Identify which cell holds the provided text, then report its [X, Y] central coordinate. 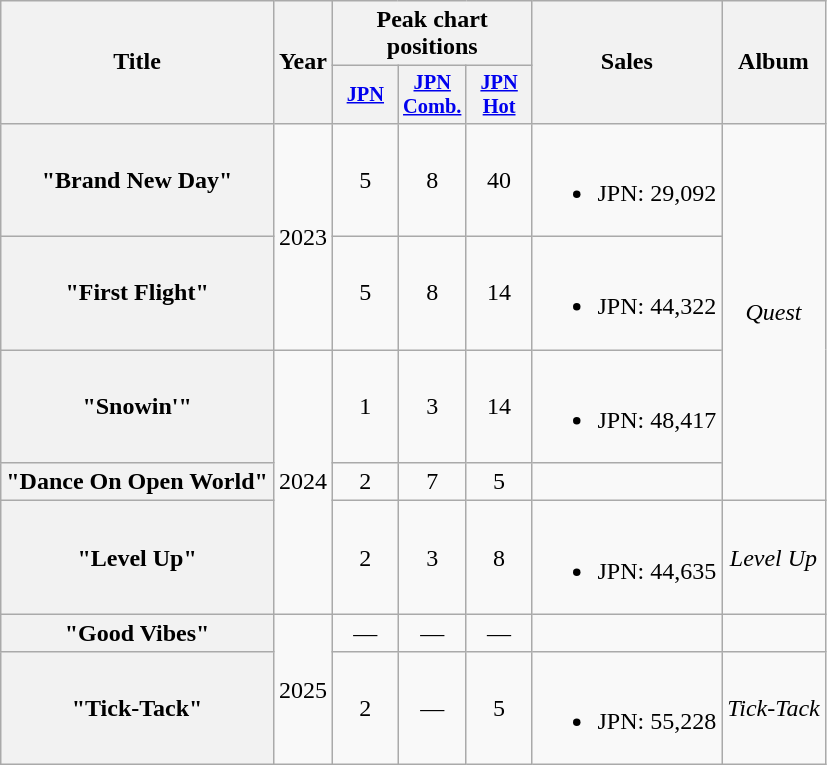
"Good Vibes" [138, 633]
40 [499, 180]
7 [432, 482]
"Brand New Day" [138, 180]
"Snowin'" [138, 406]
JPNHot [499, 95]
"Level Up" [138, 558]
2023 [302, 236]
Album [774, 62]
Peak chart positions [432, 34]
"Dance On Open World" [138, 482]
JPN: 55,228 [627, 708]
JPN: 29,092 [627, 180]
2025 [302, 690]
JPN: 44,322 [627, 294]
2024 [302, 482]
Level Up [774, 558]
Title [138, 62]
Quest [774, 312]
JPN [365, 95]
"Tick-Tack" [138, 708]
1 [365, 406]
Year [302, 62]
"First Flight" [138, 294]
JPNComb. [432, 95]
JPN: 48,417 [627, 406]
JPN: 44,635 [627, 558]
Tick-Tack [774, 708]
Sales [627, 62]
